Scan for the cell matching the given text and deliver its (X, Y) coordinate at center. 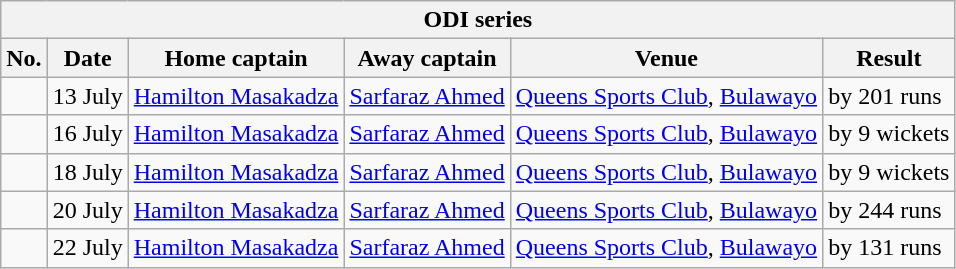
22 July (88, 248)
Home captain (236, 58)
Date (88, 58)
by 131 runs (889, 248)
13 July (88, 96)
18 July (88, 172)
No. (24, 58)
by 244 runs (889, 210)
by 201 runs (889, 96)
Result (889, 58)
20 July (88, 210)
16 July (88, 134)
ODI series (478, 20)
Venue (666, 58)
Away captain (427, 58)
